Extract the [x, y] coordinate from the center of the cell holding the provided text.  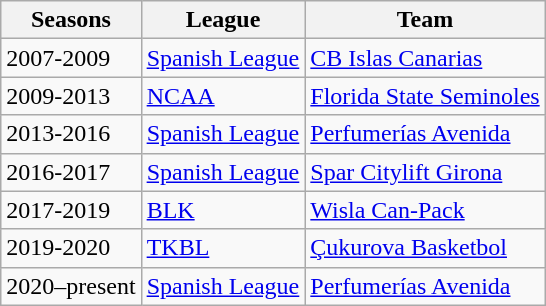
TKBL [223, 248]
2019-2020 [71, 248]
Spar Citylift Girona [425, 172]
2020–present [71, 286]
Seasons [71, 20]
2016-2017 [71, 172]
Wisla Can-Pack [425, 210]
2017-2019 [71, 210]
2007-2009 [71, 58]
BLK [223, 210]
League [223, 20]
NCAA [223, 96]
Team [425, 20]
2013-2016 [71, 134]
Çukurova Basketbol [425, 248]
2009-2013 [71, 96]
Florida State Seminoles [425, 96]
CB Islas Canarias [425, 58]
